Extract the (x, y) coordinate from the center of the cell holding the provided text.  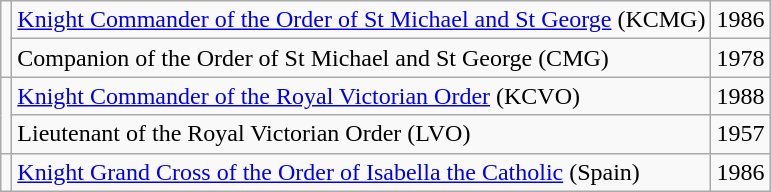
Companion of the Order of St Michael and St George (CMG) (362, 58)
1988 (740, 96)
Knight Commander of the Royal Victorian Order (KCVO) (362, 96)
Knight Commander of the Order of St Michael and St George (KCMG) (362, 20)
1957 (740, 134)
Knight Grand Cross of the Order of Isabella the Catholic (Spain) (362, 172)
1978 (740, 58)
Lieutenant of the Royal Victorian Order (LVO) (362, 134)
